Pinpoint the cell where the given text exists, returning its (X, Y) midpoint coordinate. 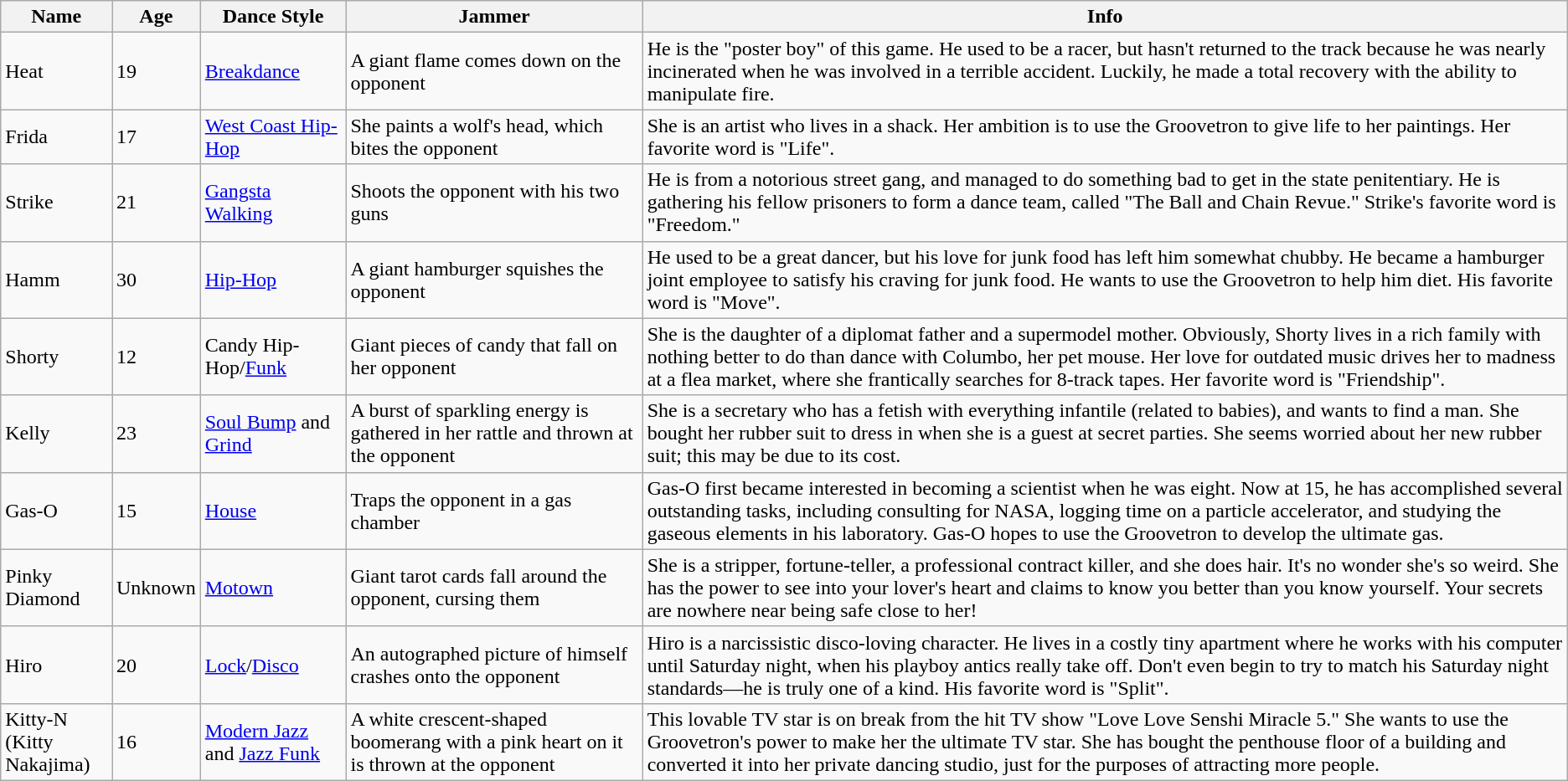
West Coast Hip-Hop (273, 137)
A burst of sparkling energy is gathered in her rattle and thrown at the opponent (494, 434)
23 (157, 434)
Unknown (157, 588)
30 (157, 280)
12 (157, 357)
Pinky Diamond (57, 588)
Giant pieces of candy that fall on her opponent (494, 357)
A giant flame comes down on the opponent (494, 71)
She paints a wolf's head, which bites the opponent (494, 137)
House (273, 511)
Jammer (494, 17)
Hip-Hop (273, 280)
Hamm (57, 280)
Candy Hip-Hop/Funk (273, 357)
Frida (57, 137)
Shorty (57, 357)
21 (157, 203)
Lock/Disco (273, 665)
Giant tarot cards fall around the opponent, cursing them (494, 588)
A white crescent-shaped boomerang with a pink heart on it is thrown at the opponent (494, 742)
Age (157, 17)
Strike (57, 203)
Kelly (57, 434)
19 (157, 71)
Gangsta Walking (273, 203)
Shoots the opponent with his two guns (494, 203)
Kitty-N(Kitty Nakajima) (57, 742)
16 (157, 742)
Gas-O (57, 511)
She is an artist who lives in a shack. Her ambition is to use the Groovetron to give life to her paintings. Her favorite word is "Life". (1105, 137)
Dance Style (273, 17)
Name (57, 17)
Heat (57, 71)
Modern Jazz and Jazz Funk (273, 742)
15 (157, 511)
Traps the opponent in a gas chamber (494, 511)
Soul Bump and Grind (273, 434)
Hiro (57, 665)
Info (1105, 17)
Breakdance (273, 71)
20 (157, 665)
An autographed picture of himself crashes onto the opponent (494, 665)
Motown (273, 588)
A giant hamburger squishes the opponent (494, 280)
17 (157, 137)
